From the cell containing the given text, extract its center point as [x, y] coordinate. 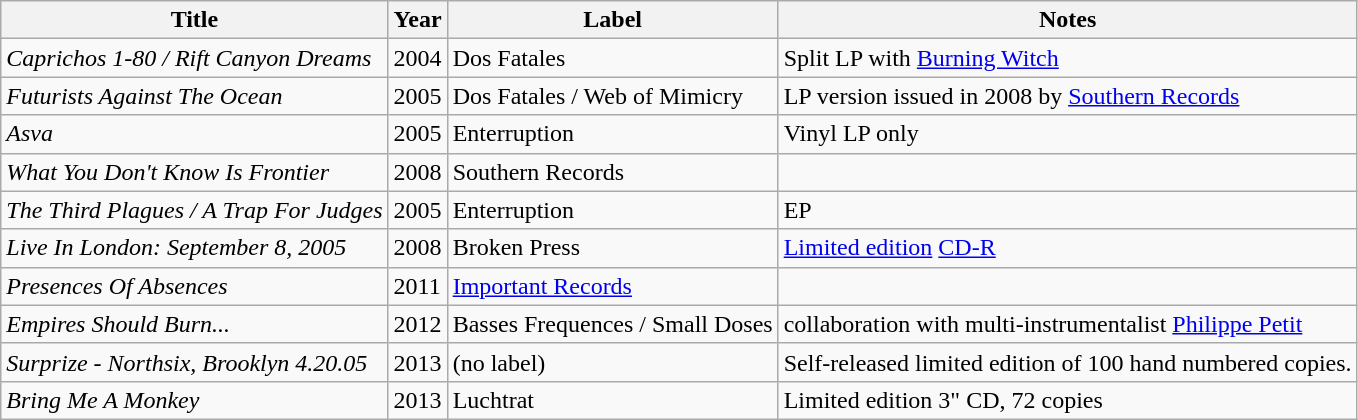
Presences Of Absences [194, 286]
Southern Records [612, 172]
Broken Press [612, 248]
Self-released limited edition of 100 hand numbered copies. [1068, 362]
What You Don't Know Is Frontier [194, 172]
Vinyl LP only [1068, 134]
Label [612, 20]
Bring Me A Monkey [194, 400]
Basses Frequences / Small Doses [612, 324]
2012 [418, 324]
EP [1068, 210]
Luchtrat [612, 400]
Notes [1068, 20]
(no label) [612, 362]
2011 [418, 286]
Caprichos 1-80 / Rift Canyon Dreams [194, 58]
Year [418, 20]
Empires Should Burn... [194, 324]
Dos Fatales [612, 58]
The Third Plagues / A Trap For Judges [194, 210]
Futurists Against The Ocean [194, 96]
Split LP with Burning Witch [1068, 58]
Live In London: September 8, 2005 [194, 248]
Limited edition 3" CD, 72 copies [1068, 400]
Limited edition CD-R [1068, 248]
Title [194, 20]
Important Records [612, 286]
2004 [418, 58]
Dos Fatales / Web of Mimicry [612, 96]
Surprize - Northsix, Brooklyn 4.20.05 [194, 362]
LP version issued in 2008 by Southern Records [1068, 96]
collaboration with multi-instrumentalist Philippe Petit [1068, 324]
Asva [194, 134]
